Scan for the cell matching the given text and deliver its (x, y) coordinate at center. 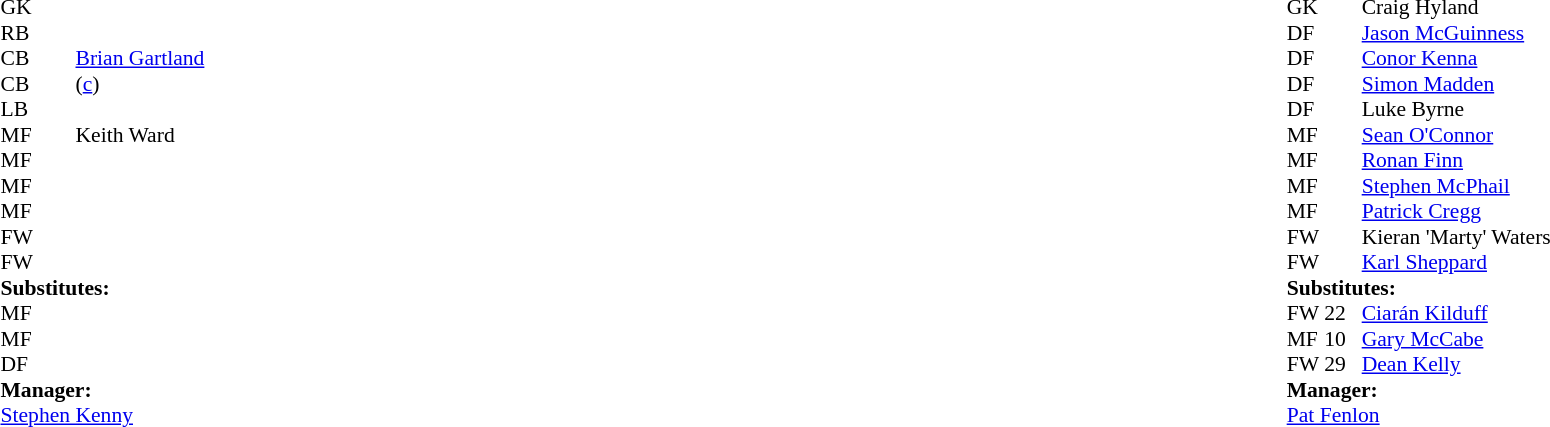
Keith Ward (140, 135)
Substitutes: (102, 288)
(c) (140, 84)
22 (1343, 313)
29 (1343, 365)
Brian Gartland (140, 59)
10 (1343, 339)
RB (19, 33)
Manager: (102, 390)
LB (19, 109)
